Detect which cell encompasses the target text, then output its [X, Y] center coordinate. 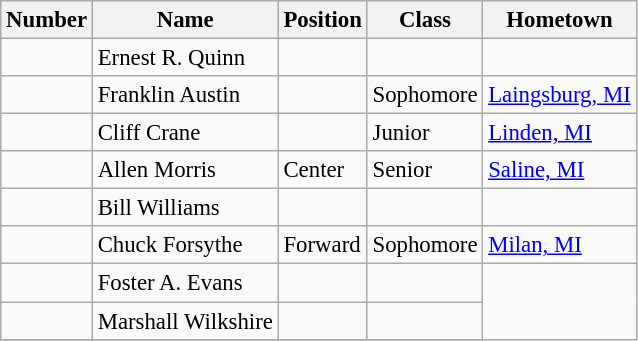
Bill Williams [185, 208]
Junior [425, 133]
Linden, MI [560, 133]
Name [185, 20]
Class [425, 20]
Forward [322, 245]
Laingsburg, MI [560, 95]
Position [322, 20]
Senior [425, 170]
Allen Morris [185, 170]
Ernest R. Quinn [185, 58]
Milan, MI [560, 245]
Foster A. Evans [185, 283]
Center [322, 170]
Saline, MI [560, 170]
Hometown [560, 20]
Cliff Crane [185, 133]
Franklin Austin [185, 95]
Marshall Wilkshire [185, 321]
Number [47, 20]
Chuck Forsythe [185, 245]
